Provide the [x, y] coordinate of the cell's center where the given text is located.  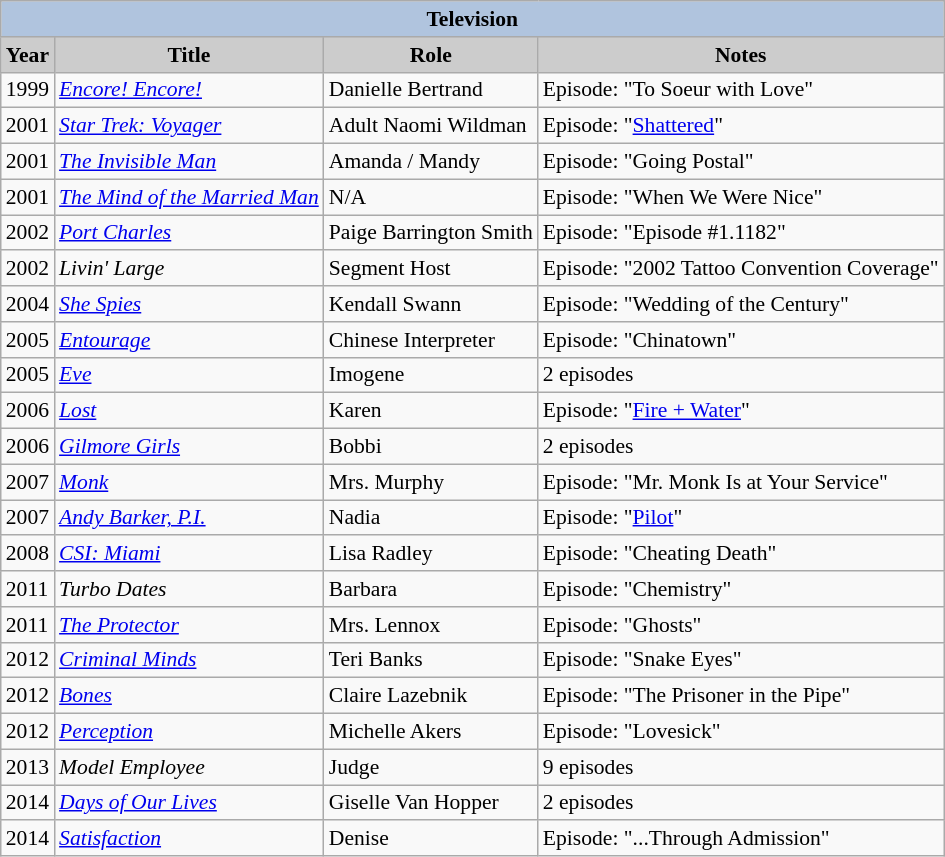
Role [431, 55]
Episode: "Chinatown" [741, 340]
Television [472, 19]
Lost [189, 411]
Barbara [431, 589]
Adult Naomi Wildman [431, 126]
2013 [28, 767]
The Invisible Man [189, 162]
She Spies [189, 304]
Eve [189, 375]
Segment Host [431, 269]
Episode: "Episode #1.1182" [741, 233]
Gilmore Girls [189, 447]
Turbo Dates [189, 589]
The Protector [189, 625]
Karen [431, 411]
Episode: "2002 Tattoo Convention Coverage" [741, 269]
Title [189, 55]
Livin' Large [189, 269]
Episode: "Shattered" [741, 126]
The Mind of the Married Man [189, 197]
Days of Our Lives [189, 803]
Episode: "When We Were Nice" [741, 197]
Claire Lazebnik [431, 696]
Teri Banks [431, 660]
9 episodes [741, 767]
Episode: "Going Postal" [741, 162]
Episode: "Chemistry" [741, 589]
Episode: "Mr. Monk Is at Your Service" [741, 482]
Monk [189, 482]
Mrs. Murphy [431, 482]
CSI: Miami [189, 554]
Paige Barrington Smith [431, 233]
Port Charles [189, 233]
Year [28, 55]
N/A [431, 197]
Andy Barker, P.I. [189, 518]
Bones [189, 696]
Perception [189, 732]
Satisfaction [189, 839]
Episode: "Fire + Water" [741, 411]
1999 [28, 90]
Chinese Interpreter [431, 340]
Notes [741, 55]
Kendall Swann [431, 304]
Michelle Akers [431, 732]
Episode: "The Prisoner in the Pipe" [741, 696]
Criminal Minds [189, 660]
Star Trek: Voyager [189, 126]
Episode: "...Through Admission" [741, 839]
Encore! Encore! [189, 90]
Episode: "Cheating Death" [741, 554]
Judge [431, 767]
2004 [28, 304]
Lisa Radley [431, 554]
Amanda / Mandy [431, 162]
Model Employee [189, 767]
Episode: "To Soeur with Love" [741, 90]
Denise [431, 839]
Imogene [431, 375]
Danielle Bertrand [431, 90]
Nadia [431, 518]
Episode: "Lovesick" [741, 732]
Giselle Van Hopper [431, 803]
Episode: "Wedding of the Century" [741, 304]
Bobbi [431, 447]
Mrs. Lennox [431, 625]
Entourage [189, 340]
Episode: "Ghosts" [741, 625]
2008 [28, 554]
Episode: "Pilot" [741, 518]
Episode: "Snake Eyes" [741, 660]
